Scan for the cell matching the given text and deliver its (X, Y) coordinate at center. 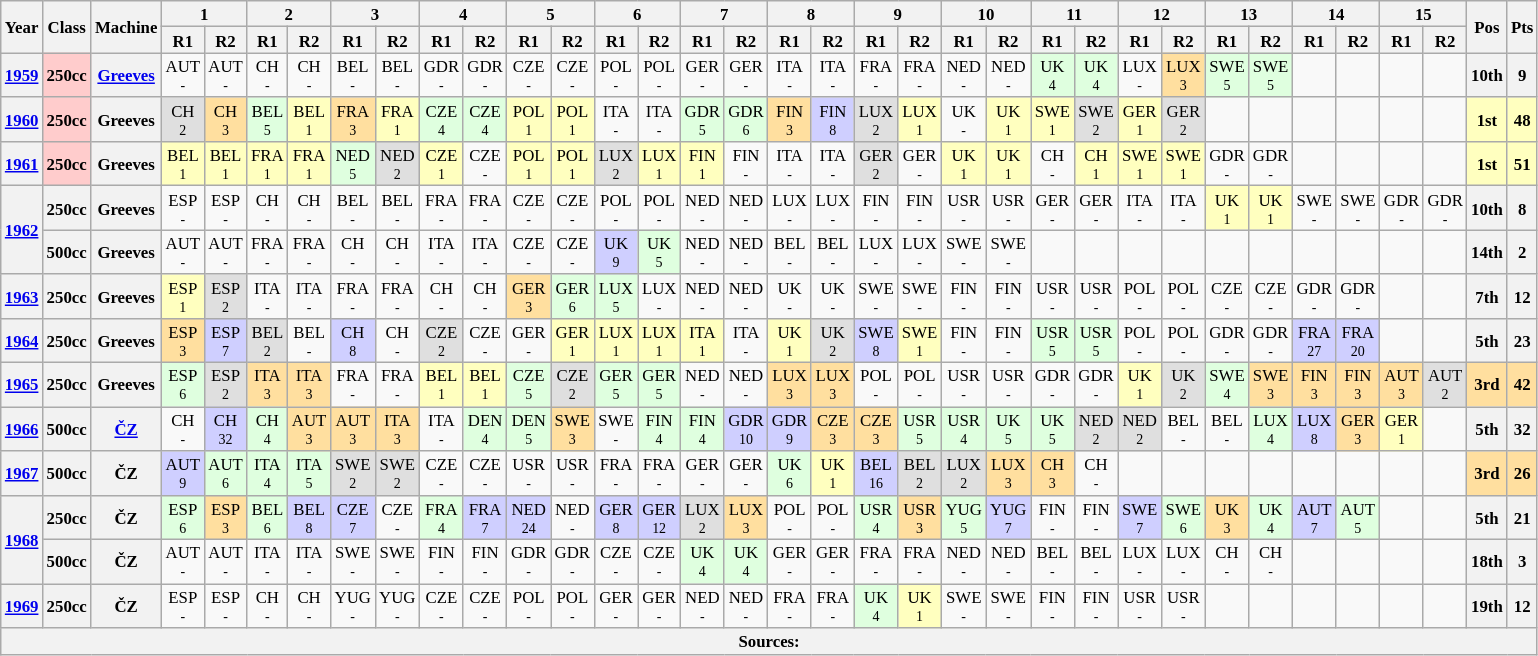
1959 (22, 75)
1965 (22, 385)
1963 (22, 296)
FRA27 (1314, 341)
FIN1 (702, 164)
48 (1522, 120)
USR3 (920, 517)
7th (1487, 296)
14th (1487, 252)
42 (1522, 385)
CZE1 (442, 164)
CZE5 (529, 385)
15 (1424, 14)
LUX4 (1271, 429)
21 (1522, 517)
ESP7 (226, 341)
CZE7 (352, 517)
13 (1248, 14)
1967 (22, 473)
14 (1336, 14)
7 (724, 14)
Pos (1487, 27)
1969 (22, 606)
1966 (22, 429)
1968 (22, 539)
UK3 (1227, 517)
4 (464, 14)
FRA7 (485, 517)
SWE7 (1140, 517)
NED24 (529, 517)
GER8 (616, 517)
Year (22, 27)
1 (204, 14)
Machine (126, 27)
UK6 (790, 473)
UK9 (616, 252)
CH32 (226, 429)
1962 (22, 230)
CH8 (352, 341)
FRA3 (352, 120)
AUT6 (226, 473)
26 (1522, 473)
ESP1 (182, 296)
GER12 (660, 517)
GDR9 (790, 429)
AUT5 (1358, 517)
23 (1522, 341)
CH4 (268, 429)
FIN8 (832, 120)
Sources: (770, 641)
10 (986, 14)
FRA20 (1358, 341)
18th (1487, 562)
AUT7 (1314, 517)
AUT9 (182, 473)
LUX8 (1314, 429)
1961 (22, 164)
LUX5 (616, 296)
AUT2 (1445, 385)
SWE4 (1227, 385)
GER6 (572, 296)
GDR5 (702, 120)
DEN5 (529, 429)
11 (1074, 14)
NED5 (352, 164)
1960 (22, 120)
GDR10 (746, 429)
Class (67, 27)
CH2 (182, 120)
BEL8 (310, 517)
BEL6 (268, 517)
GDR6 (746, 120)
6 (637, 14)
51 (1522, 164)
DEN4 (485, 429)
SWE8 (876, 341)
ITA1 (702, 341)
1964 (22, 341)
BEL16 (876, 473)
ITA4 (268, 473)
19th (1487, 606)
CH1 (1096, 164)
32 (1522, 429)
FRA4 (442, 517)
YUG5 (964, 517)
5 (550, 14)
SWE6 (1183, 517)
ITA5 (310, 473)
BEL5 (268, 120)
YUG7 (1008, 517)
Pts (1522, 27)
